Detect which cell encompasses the target text, then output its (X, Y) center coordinate. 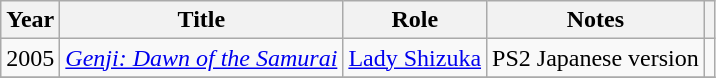
Title (202, 20)
Lady Shizuka (415, 58)
Notes (596, 20)
2005 (30, 58)
Role (415, 20)
Genji: Dawn of the Samurai (202, 58)
PS2 Japanese version (596, 58)
Year (30, 20)
